Scan for the cell matching the given text and deliver its [x, y] coordinate at center. 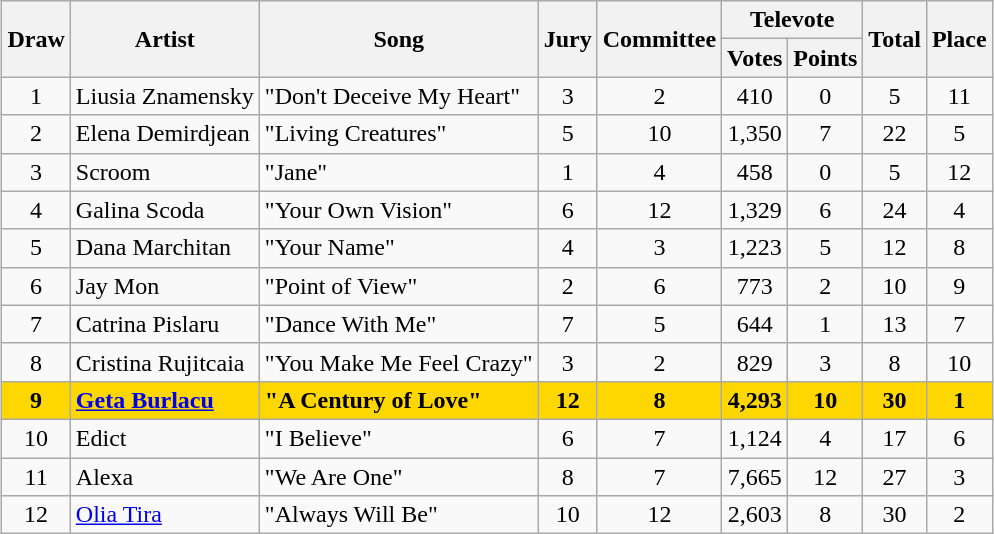
"A Century of Love" [398, 400]
1,124 [755, 438]
17 [895, 438]
13 [895, 324]
Place [959, 39]
"You Make Me Feel Crazy" [398, 362]
Song [398, 39]
829 [755, 362]
Edict [164, 438]
Jury [568, 39]
Televote [792, 20]
Jay Mon [164, 286]
644 [755, 324]
Liusia Znamensky [164, 96]
1,223 [755, 248]
1,329 [755, 210]
"Point of View" [398, 286]
22 [895, 134]
4,293 [755, 400]
"Don't Deceive My Heart" [398, 96]
Galina Scoda [164, 210]
Catrina Pislaru [164, 324]
Olia Tira [164, 515]
773 [755, 286]
"Dance With Me" [398, 324]
"Your Own Vision" [398, 210]
1,350 [755, 134]
Dana Marchitan [164, 248]
"Jane" [398, 172]
Artist [164, 39]
Total [895, 39]
Alexa [164, 477]
"Living Creatures" [398, 134]
Points [826, 58]
"I Believe" [398, 438]
Votes [755, 58]
"Your Name" [398, 248]
7,665 [755, 477]
24 [895, 210]
"We Are One" [398, 477]
410 [755, 96]
458 [755, 172]
Committee [659, 39]
Geta Burlacu [164, 400]
"Always Will Be" [398, 515]
Draw [36, 39]
Cristina Rujitcaia [164, 362]
Elena Demirdjean [164, 134]
2,603 [755, 515]
Scroom [164, 172]
27 [895, 477]
